Return [X, Y] of the center of cell containing provided text 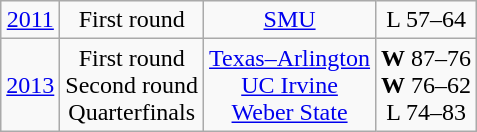
First roundSecond roundQuarterfinals [132, 85]
W 87–76W 76–62L 74–83 [426, 85]
2011 [30, 20]
First round [132, 20]
2013 [30, 85]
Texas–ArlingtonUC IrvineWeber State [290, 85]
L 57–64 [426, 20]
SMU [290, 20]
